Output the [x, y] coordinate of the center of the cell containing the given text.  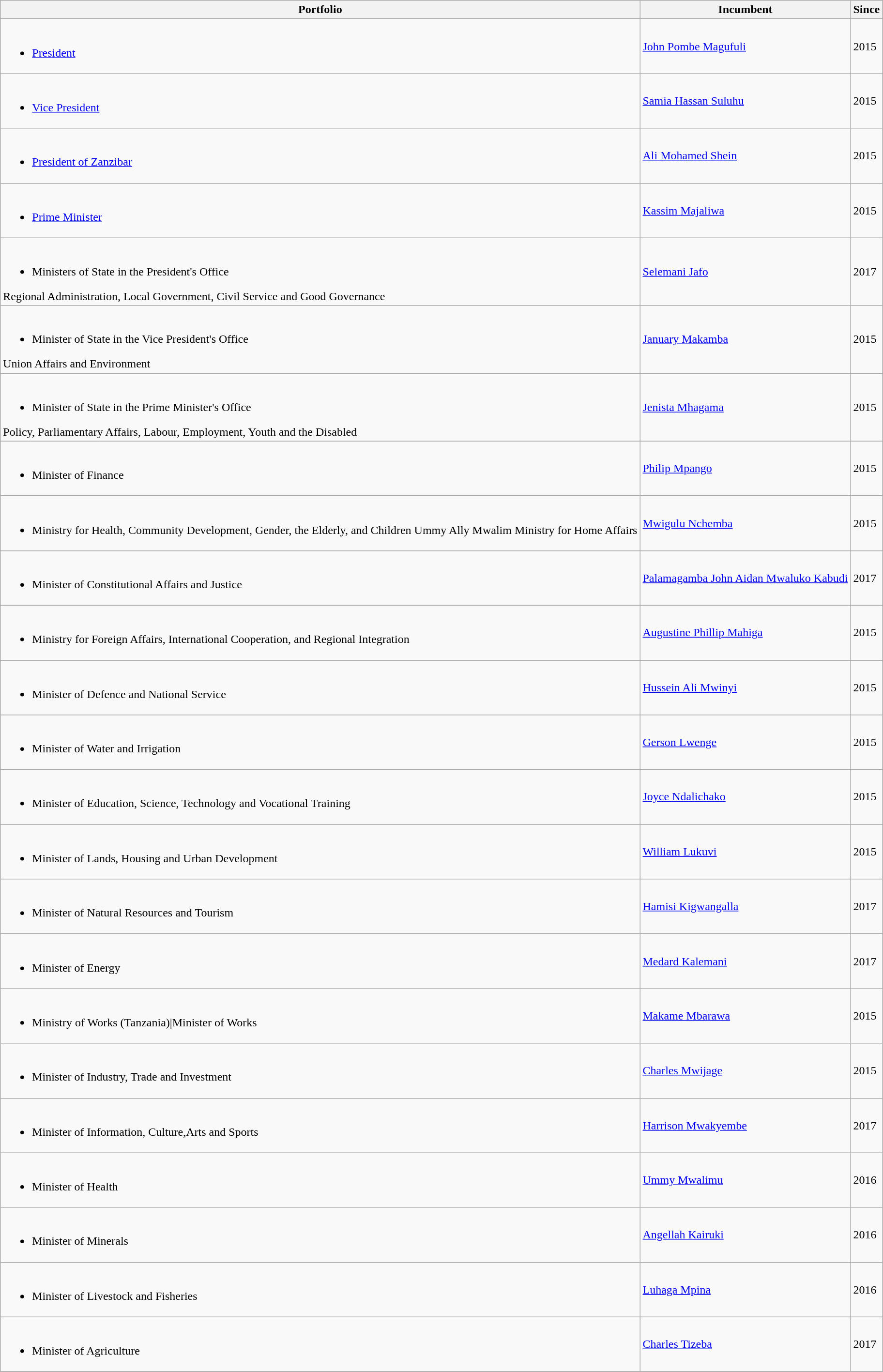
Prime Minister [320, 210]
Ministry for Foreign Affairs, International Cooperation, and Regional Integration [320, 632]
William Lukuvi [746, 852]
Ali Mohamed Shein [746, 156]
Ministry of Works (Tanzania)|Minister of Works [320, 1016]
January Makamba [746, 339]
Palamagamba John Aidan Mwaluko Kabudi [746, 578]
Luhaga Mpina [746, 1290]
Minister of Agriculture [320, 1344]
Minister of Education, Science, Technology and Vocational Training [320, 797]
Charles Mwijage [746, 1071]
President [320, 46]
Hamisi Kigwangalla [746, 906]
Medard Kalemani [746, 961]
Minister of Finance [320, 469]
Incumbent [746, 10]
Minister of Energy [320, 961]
President of Zanzibar [320, 156]
Joyce Ndalichako [746, 797]
Minister of State in the Vice President's OfficeUnion Affairs and Environment [320, 339]
Angellah Kairuki [746, 1235]
Minister of Water and Irrigation [320, 743]
Ministry for Health, Community Development, Gender, the Elderly, and Children Ummy Ally Mwalim Ministry for Home Affairs [320, 523]
Minister of Livestock and Fisheries [320, 1290]
Philip Mpango [746, 469]
Selemani Jafo [746, 272]
Since [867, 10]
Samia Hassan Suluhu [746, 101]
Mwigulu Nchemba [746, 523]
Minister of Constitutional Affairs and Justice [320, 578]
Minister of Lands, Housing and Urban Development [320, 852]
Minister of Information, Culture,Arts and Sports [320, 1125]
Charles Tizeba [746, 1344]
Ummy Mwalimu [746, 1180]
Minister of State in the Prime Minister's OfficePolicy, Parliamentary Affairs, Labour, Employment, Youth and the Disabled [320, 407]
Minister of Defence and National Service [320, 687]
Portfolio [320, 10]
Augustine Phillip Mahiga [746, 632]
Minister of Industry, Trade and Investment [320, 1071]
Hussein Ali Mwinyi [746, 687]
Minister of Health [320, 1180]
Minister of Natural Resources and Tourism [320, 906]
Harrison Mwakyembe [746, 1125]
Jenista Mhagama [746, 407]
Minister of Minerals [320, 1235]
Ministers of State in the President's OfficeRegional Administration, Local Government, Civil Service and Good Governance [320, 272]
Makame Mbarawa [746, 1016]
Vice President [320, 101]
Gerson Lwenge [746, 743]
Kassim Majaliwa [746, 210]
John Pombe Magufuli [746, 46]
